From the cell containing the given text, extract its center point as (x, y) coordinate. 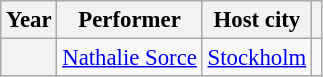
Host city (256, 20)
Performer (130, 20)
Stockholm (256, 58)
Nathalie Sorce (130, 58)
Year (29, 20)
